Detect which cell encompasses the target text, then output its (X, Y) center coordinate. 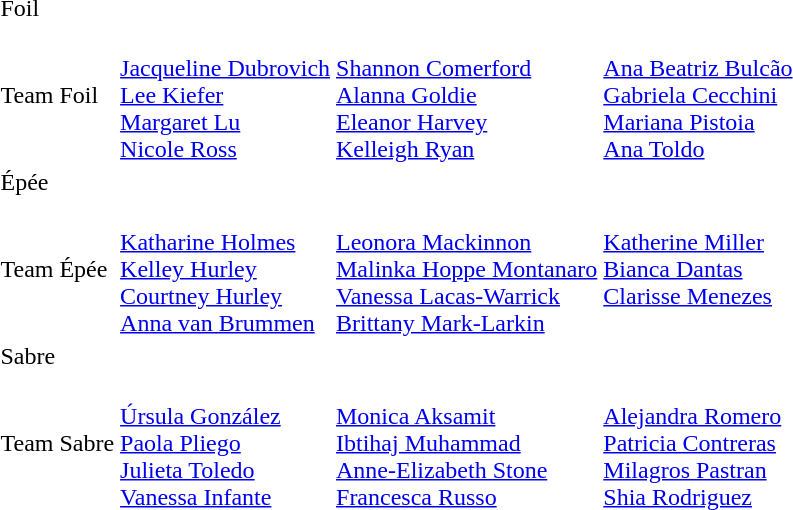
Katharine HolmesKelley HurleyCourtney HurleyAnna van Brummen (226, 269)
Shannon ComerfordAlanna GoldieEleanor HarveyKelleigh Ryan (467, 95)
Jacqueline DubrovichLee KieferMargaret LuNicole Ross (226, 95)
Leonora MackinnonMalinka Hoppe MontanaroVanessa Lacas-WarrickBrittany Mark-Larkin (467, 269)
